Search for the cell housing the specified text and yield its [x, y] center coordinate. 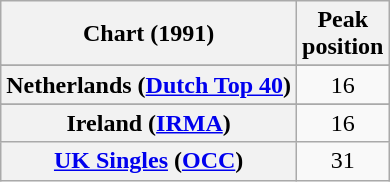
UK Singles (OCC) [149, 161]
Peakposition [343, 34]
Netherlands (Dutch Top 40) [149, 85]
Ireland (IRMA) [149, 123]
Chart (1991) [149, 34]
31 [343, 161]
